Search for the cell housing the specified text and yield its (x, y) center coordinate. 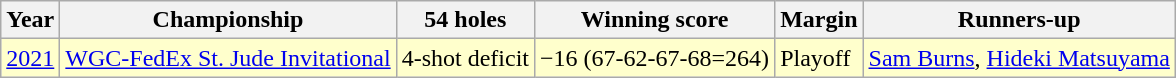
2021 (30, 58)
Year (30, 20)
Winning score (655, 20)
−16 (67-62-67-68=264) (655, 58)
54 holes (465, 20)
Margin (819, 20)
WGC-FedEx St. Jude Invitational (228, 58)
4-shot deficit (465, 58)
Championship (228, 20)
Playoff (819, 58)
Runners-up (1019, 20)
Sam Burns, Hideki Matsuyama (1019, 58)
